From the cell containing the given text, extract its center point as (X, Y) coordinate. 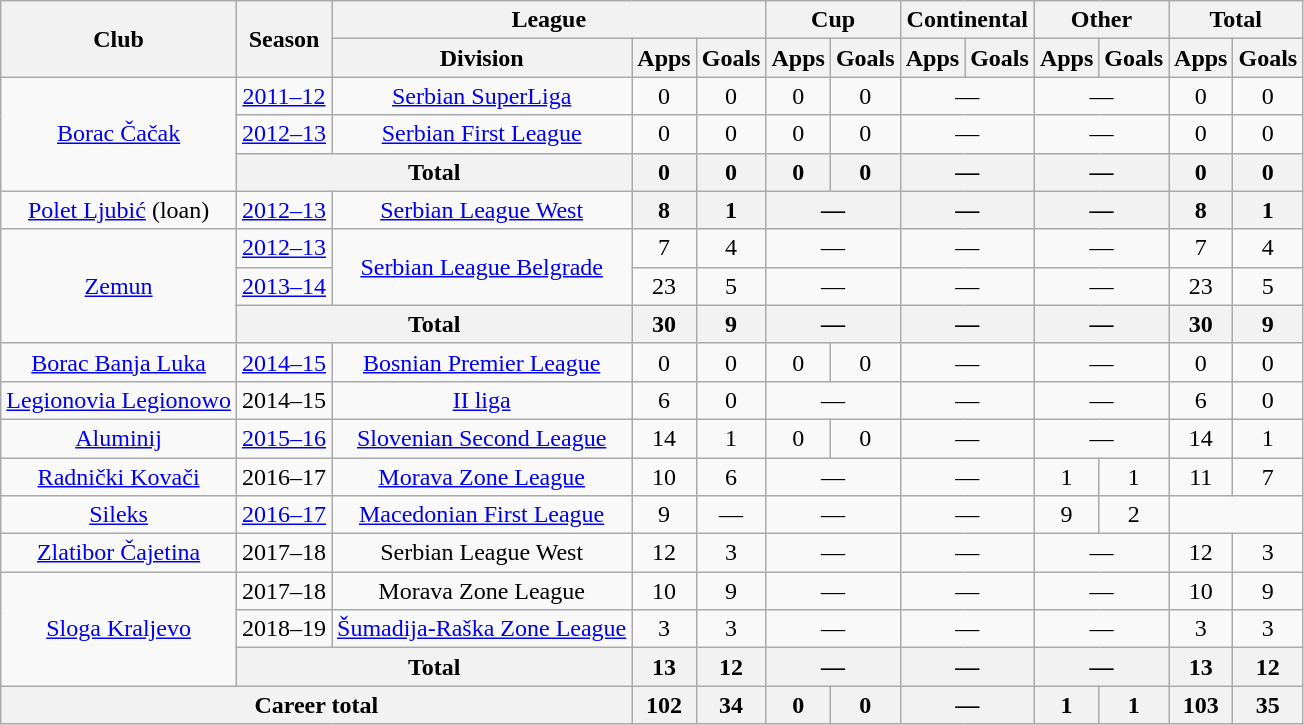
Sileks (119, 515)
Other (1101, 20)
Serbian League Belgrade (482, 267)
Club (119, 39)
Šumadija-Raška Zone League (482, 629)
2015–16 (284, 438)
Serbian First League (482, 134)
102 (664, 705)
2018–19 (284, 629)
2 (1134, 515)
Cup (833, 20)
35 (1268, 705)
Legionovia Legionowo (119, 400)
Zlatibor Čajetina (119, 553)
Radnički Kovači (119, 477)
Slovenian Second League (482, 438)
II liga (482, 400)
Continental (967, 20)
Division (482, 58)
Zemun (119, 286)
League (549, 20)
Career total (316, 705)
Borac Banja Luka (119, 362)
Sloga Kraljevo (119, 629)
Polet Ljubić (loan) (119, 210)
Serbian SuperLiga (482, 96)
Aluminij (119, 438)
Borac Čačak (119, 134)
103 (1201, 705)
Macedonian First League (482, 515)
11 (1201, 477)
34 (731, 705)
Season (284, 39)
2011–12 (284, 96)
Bosnian Premier League (482, 362)
2013–14 (284, 286)
